Provide the [x, y] coordinate of the cell's center where the given text is located.  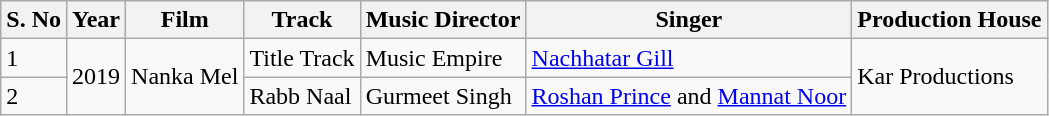
1 [34, 58]
Rabb Naal [302, 96]
Nachhatar Gill [689, 58]
Film [185, 20]
Production House [950, 20]
Roshan Prince and Mannat Noor [689, 96]
Music Empire [443, 58]
Gurmeet Singh [443, 96]
Track [302, 20]
Music Director [443, 20]
S. No [34, 20]
Year [96, 20]
Singer [689, 20]
2 [34, 96]
Kar Productions [950, 77]
Title Track [302, 58]
Nanka Mel [185, 77]
2019 [96, 77]
